Identify which cell holds the provided text, then report its [x, y] central coordinate. 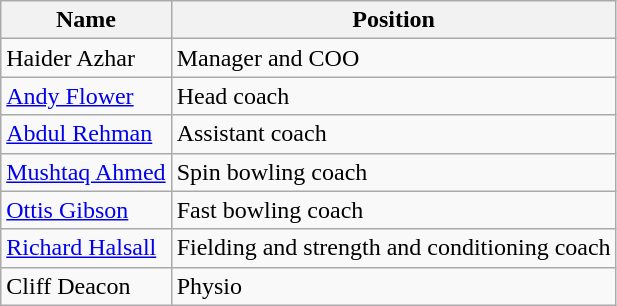
Haider Azhar [86, 58]
Abdul Rehman [86, 134]
Manager and COO [394, 58]
Position [394, 20]
Richard Halsall [86, 248]
Andy Flower [86, 96]
Head coach [394, 96]
Spin bowling coach [394, 172]
Assistant coach [394, 134]
Mushtaq Ahmed [86, 172]
Ottis Gibson [86, 210]
Name [86, 20]
Fielding and strength and conditioning coach [394, 248]
Physio [394, 286]
Fast bowling coach [394, 210]
Cliff Deacon [86, 286]
